Find where the given text appears and provide that cell's center as [X, Y] coordinate. 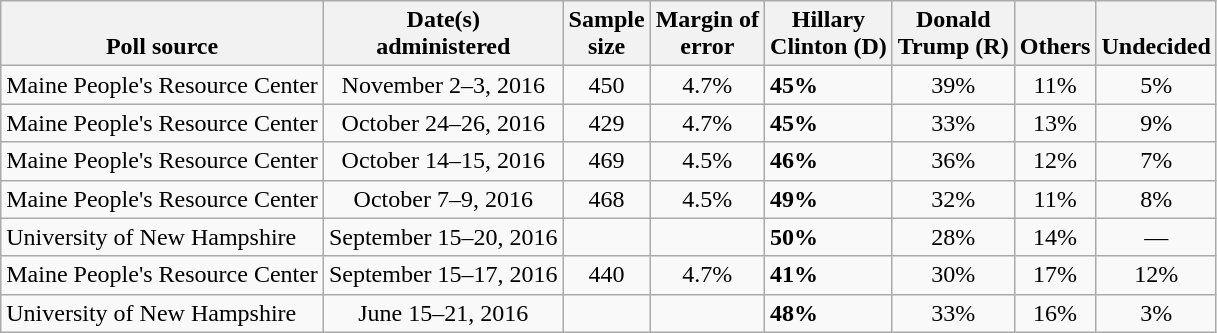
September 15–17, 2016 [443, 275]
October 14–15, 2016 [443, 161]
17% [1055, 275]
June 15–21, 2016 [443, 313]
14% [1055, 237]
Date(s)administered [443, 34]
469 [606, 161]
429 [606, 123]
Undecided [1156, 34]
Poll source [162, 34]
October 24–26, 2016 [443, 123]
440 [606, 275]
39% [953, 85]
28% [953, 237]
41% [829, 275]
DonaldTrump (R) [953, 34]
36% [953, 161]
Others [1055, 34]
— [1156, 237]
450 [606, 85]
8% [1156, 199]
Margin oferror [707, 34]
October 7–9, 2016 [443, 199]
46% [829, 161]
48% [829, 313]
32% [953, 199]
3% [1156, 313]
September 15–20, 2016 [443, 237]
30% [953, 275]
50% [829, 237]
468 [606, 199]
5% [1156, 85]
9% [1156, 123]
HillaryClinton (D) [829, 34]
49% [829, 199]
Samplesize [606, 34]
13% [1055, 123]
7% [1156, 161]
November 2–3, 2016 [443, 85]
16% [1055, 313]
